Capture the cell that displays the provided text and extract its (x, y) central coordinate. 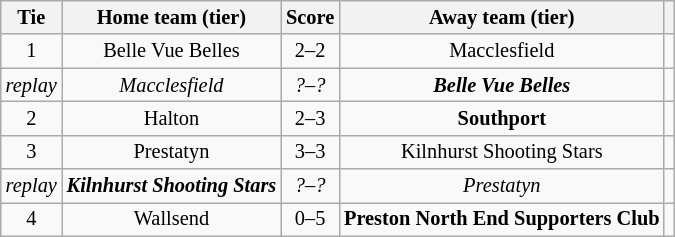
Tie (32, 17)
1 (32, 51)
Wallsend (172, 219)
2–2 (310, 51)
2 (32, 118)
Halton (172, 118)
Home team (tier) (172, 17)
3 (32, 152)
Preston North End Supporters Club (502, 219)
Away team (tier) (502, 17)
4 (32, 219)
3–3 (310, 152)
2–3 (310, 118)
0–5 (310, 219)
Southport (502, 118)
Score (310, 17)
